Return the [x, y] coordinate for the center point of the cell that contains the specified text.  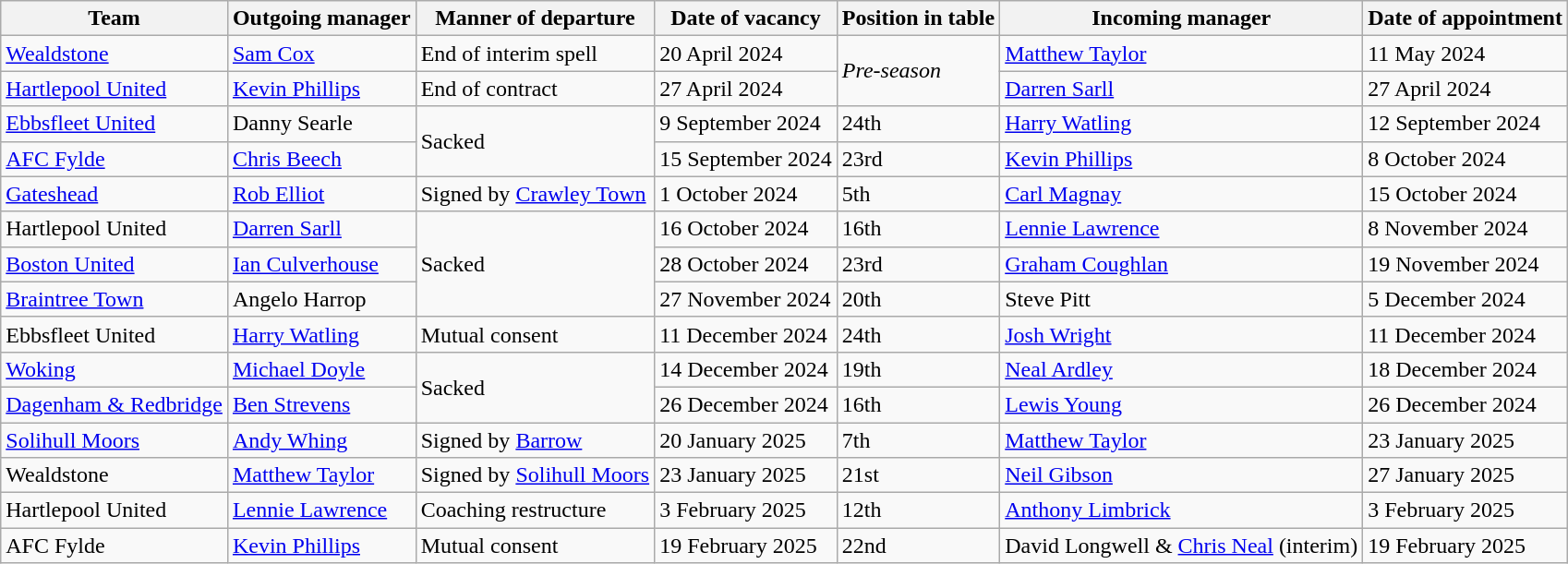
12 September 2024 [1465, 124]
Carl Magnay [1182, 194]
8 October 2024 [1465, 159]
19th [918, 369]
Boston United [115, 264]
Chris Beech [321, 159]
Neil Gibson [1182, 475]
20th [918, 299]
Steve Pitt [1182, 299]
8 November 2024 [1465, 229]
21st [918, 475]
11 May 2024 [1465, 54]
19 November 2024 [1465, 264]
12th [918, 510]
End of contract [535, 89]
Coaching restructure [535, 510]
Date of vacancy [746, 18]
Josh Wright [1182, 334]
5th [918, 194]
20 January 2025 [746, 440]
Andy Whing [321, 440]
End of interim spell [535, 54]
Woking [115, 369]
Ian Culverhouse [321, 264]
18 December 2024 [1465, 369]
Manner of departure [535, 18]
Date of appointment [1465, 18]
5 December 2024 [1465, 299]
Neal Ardley [1182, 369]
28 October 2024 [746, 264]
15 October 2024 [1465, 194]
Danny Searle [321, 124]
16 October 2024 [746, 229]
Anthony Limbrick [1182, 510]
Dagenham & Redbridge [115, 404]
Gateshead [115, 194]
Signed by Solihull Moors [535, 475]
9 September 2024 [746, 124]
Team [115, 18]
Braintree Town [115, 299]
Solihull Moors [115, 440]
Incoming manager [1182, 18]
Graham Coughlan [1182, 264]
20 April 2024 [746, 54]
Position in table [918, 18]
22nd [918, 546]
15 September 2024 [746, 159]
David Longwell & Chris Neal (interim) [1182, 546]
27 November 2024 [746, 299]
27 January 2025 [1465, 475]
1 October 2024 [746, 194]
Signed by Crawley Town [535, 194]
Angelo Harrop [321, 299]
Rob Elliot [321, 194]
Outgoing manager [321, 18]
14 December 2024 [746, 369]
Lewis Young [1182, 404]
Pre-season [918, 71]
Signed by Barrow [535, 440]
7th [918, 440]
Sam Cox [321, 54]
Ben Strevens [321, 404]
Michael Doyle [321, 369]
